Extract the [X, Y] coordinate from the center of the cell holding the provided text.  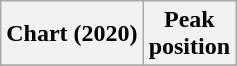
Chart (2020) [72, 34]
Peakposition [189, 34]
